Pinpoint the cell where the given text exists, returning its (x, y) midpoint coordinate. 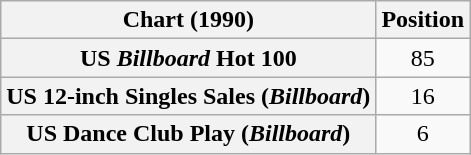
85 (423, 58)
Position (423, 20)
Chart (1990) (188, 20)
US 12-inch Singles Sales (Billboard) (188, 96)
6 (423, 134)
US Dance Club Play (Billboard) (188, 134)
US Billboard Hot 100 (188, 58)
16 (423, 96)
